Locate the cell with the specified text and output its [x, y] center coordinate. 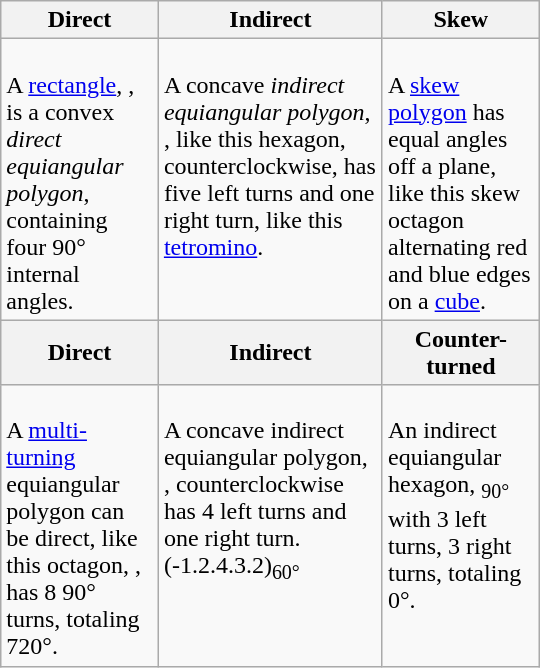
A concave indirect equiangular polygon, , counterclockwise has 4 left turns and one right turn.(-1.2.4.3.2)60° [270, 526]
Counter-turned [460, 352]
A concave indirect equiangular polygon, , like this hexagon, counterclockwise, has five left turns and one right turn, like this tetromino. [270, 180]
A multi-turning equiangular polygon can be direct, like this octagon, , has 8 90° turns, totaling 720°. [80, 526]
A skew polygon has equal angles off a plane, like this skew octagon alternating red and blue edges on a cube. [460, 180]
A rectangle, , is a convex direct equiangular polygon, containing four 90° internal angles. [80, 180]
An indirect equiangular hexagon, 90° with 3 left turns, 3 right turns, totaling 0°. [460, 526]
Skew [460, 20]
